Output the (x, y) coordinate of the center of the cell containing the given text.  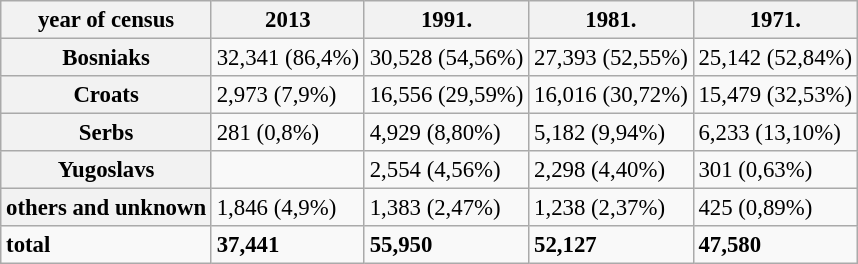
1971. (775, 20)
Yugoslavs (106, 170)
15,479 (32,53%) (775, 95)
6,233 (13,10%) (775, 133)
Bosniaks (106, 58)
1,846 (4,9%) (288, 208)
52,127 (611, 245)
2,554 (4,56%) (446, 170)
16,556 (29,59%) (446, 95)
others and unknown (106, 208)
25,142 (52,84%) (775, 58)
425 (0,89%) (775, 208)
Croats (106, 95)
Serbs (106, 133)
1991. (446, 20)
32,341 (86,4%) (288, 58)
2,973 (7,9%) (288, 95)
4,929 (8,80%) (446, 133)
281 (0,8%) (288, 133)
year of census (106, 20)
1,383 (2,47%) (446, 208)
37,441 (288, 245)
1981. (611, 20)
2013 (288, 20)
47,580 (775, 245)
30,528 (54,56%) (446, 58)
27,393 (52,55%) (611, 58)
2,298 (4,40%) (611, 170)
301 (0,63%) (775, 170)
16,016 (30,72%) (611, 95)
55,950 (446, 245)
1,238 (2,37%) (611, 208)
total (106, 245)
5,182 (9,94%) (611, 133)
